Return [x, y] of the center of cell containing provided text 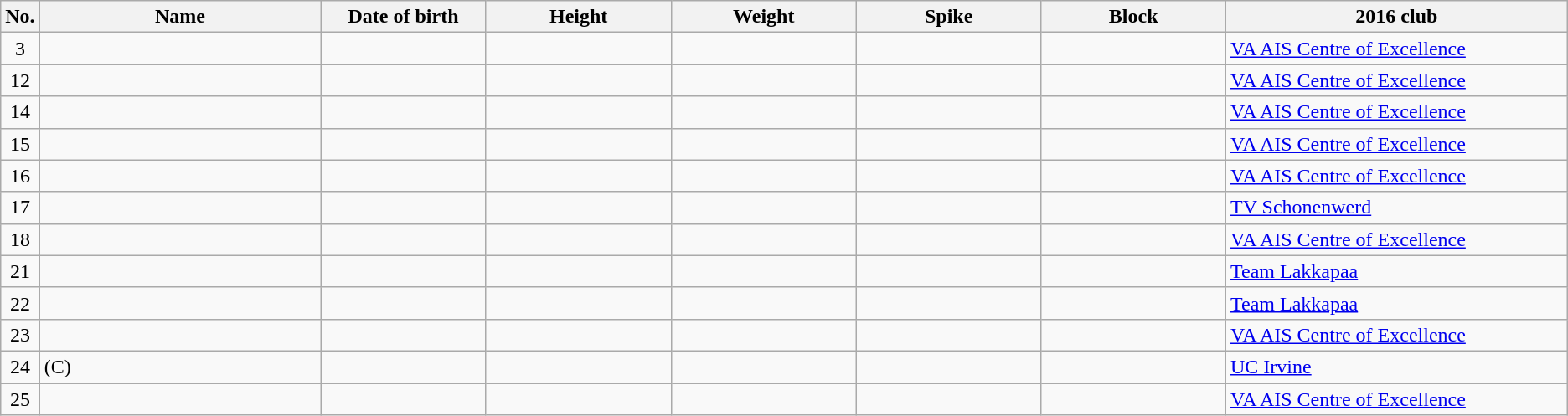
(C) [180, 367]
TV Schonenwerd [1396, 208]
12 [20, 80]
14 [20, 112]
18 [20, 239]
Name [180, 17]
No. [20, 17]
Block [1134, 17]
UC Irvine [1396, 367]
15 [20, 144]
3 [20, 49]
21 [20, 271]
16 [20, 176]
Spike [948, 17]
Weight [764, 17]
25 [20, 399]
23 [20, 335]
17 [20, 208]
22 [20, 303]
Height [578, 17]
Date of birth [404, 17]
2016 club [1396, 17]
24 [20, 367]
